Locate the cell with the specified text and output its (X, Y) center coordinate. 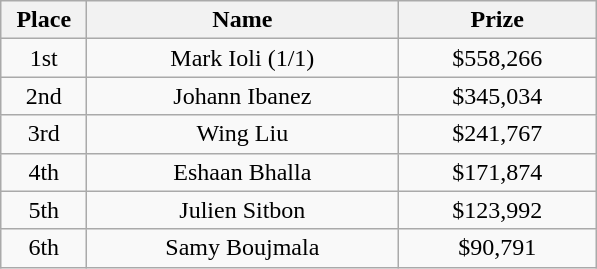
Wing Liu (242, 134)
Johann Ibanez (242, 96)
4th (44, 172)
Mark Ioli (1/1) (242, 58)
Prize (498, 20)
Julien Sitbon (242, 210)
Place (44, 20)
$171,874 (498, 172)
Samy Boujmala (242, 248)
$558,266 (498, 58)
Name (242, 20)
Eshaan Bhalla (242, 172)
3rd (44, 134)
$123,992 (498, 210)
6th (44, 248)
1st (44, 58)
5th (44, 210)
$241,767 (498, 134)
$345,034 (498, 96)
$90,791 (498, 248)
2nd (44, 96)
